Detect which cell encompasses the target text, then output its [x, y] center coordinate. 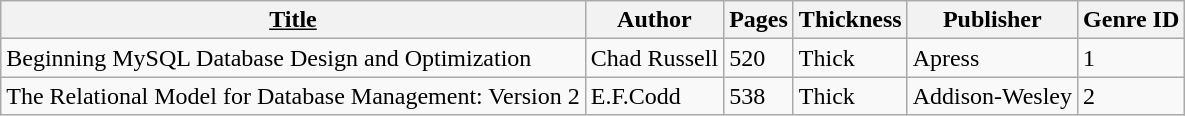
Chad Russell [654, 58]
Beginning MySQL Database Design and Optimization [293, 58]
Addison-Wesley [992, 96]
Author [654, 20]
Pages [759, 20]
Title [293, 20]
2 [1132, 96]
E.F.Codd [654, 96]
520 [759, 58]
Apress [992, 58]
Thickness [850, 20]
538 [759, 96]
1 [1132, 58]
Genre ID [1132, 20]
The Relational Model for Database Management: Version 2 [293, 96]
Publisher [992, 20]
